Capture the cell that displays the provided text and extract its [x, y] central coordinate. 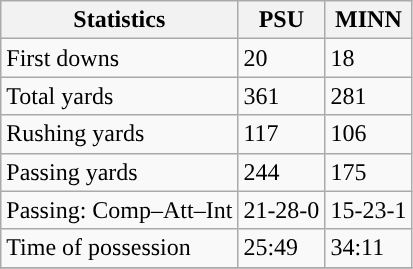
21-28-0 [282, 210]
Total yards [120, 96]
117 [282, 134]
18 [368, 58]
MINN [368, 20]
Time of possession [120, 248]
106 [368, 134]
25:49 [282, 248]
Statistics [120, 20]
Passing: Comp–Att–Int [120, 210]
PSU [282, 20]
281 [368, 96]
20 [282, 58]
First downs [120, 58]
244 [282, 172]
Rushing yards [120, 134]
15-23-1 [368, 210]
361 [282, 96]
Passing yards [120, 172]
34:11 [368, 248]
175 [368, 172]
